Output the (X, Y) coordinate of the center of the cell containing the given text.  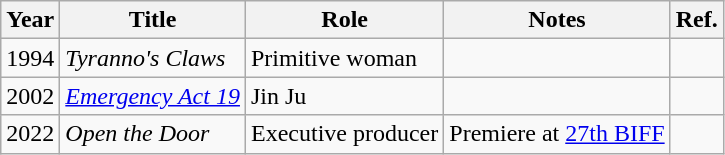
Jin Ju (344, 96)
1994 (30, 58)
Title (153, 20)
Ref. (696, 20)
Year (30, 20)
Primitive woman (344, 58)
Premiere at 27th BIFF (557, 134)
2022 (30, 134)
Notes (557, 20)
Role (344, 20)
Emergency Act 19 (153, 96)
Executive producer (344, 134)
Tyranno's Claws (153, 58)
2002 (30, 96)
Open the Door (153, 134)
